Scan for the cell matching the given text and deliver its [X, Y] coordinate at center. 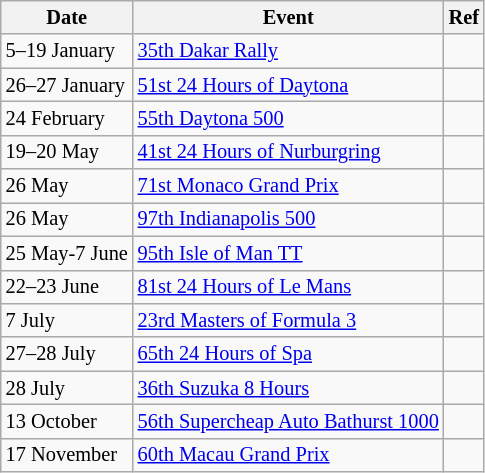
65th 24 Hours of Spa [288, 354]
26–27 January [67, 85]
28 July [67, 388]
7 July [67, 320]
97th Indianapolis 500 [288, 219]
25 May-7 June [67, 253]
Event [288, 17]
22–23 June [67, 287]
60th Macau Grand Prix [288, 455]
41st 24 Hours of Nurburgring [288, 152]
36th Suzuka 8 Hours [288, 388]
56th Supercheap Auto Bathurst 1000 [288, 421]
35th Dakar Rally [288, 51]
Date [67, 17]
Ref [464, 17]
51st 24 Hours of Daytona [288, 85]
23rd Masters of Formula 3 [288, 320]
55th Daytona 500 [288, 118]
95th Isle of Man TT [288, 253]
24 February [67, 118]
5–19 January [67, 51]
71st Monaco Grand Prix [288, 186]
27–28 July [67, 354]
19–20 May [67, 152]
17 November [67, 455]
81st 24 Hours of Le Mans [288, 287]
13 October [67, 421]
